Return (X, Y) of the center of cell containing provided text 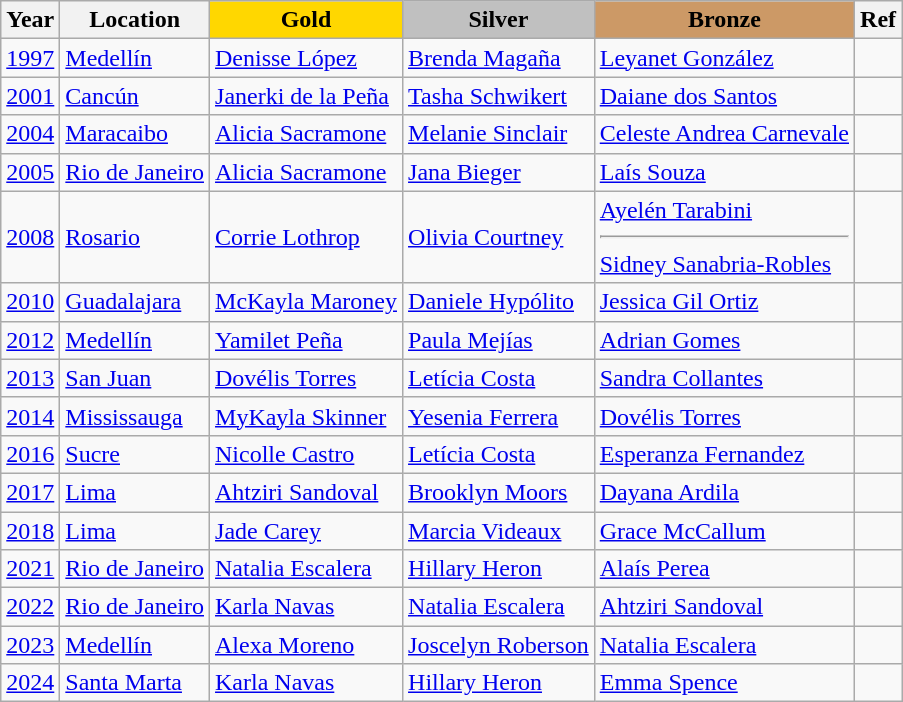
2012 (30, 340)
Rosario (135, 237)
Guadalajara (135, 302)
Melanie Sinclair (499, 134)
2008 (30, 237)
Brenda Magaña (499, 58)
Nicolle Castro (306, 454)
Denisse López (306, 58)
Corrie Lothrop (306, 237)
Janerki de la Peña (306, 96)
Tasha Schwikert (499, 96)
Gold (306, 20)
2014 (30, 416)
2016 (30, 454)
Location (135, 20)
Maracaibo (135, 134)
2017 (30, 492)
Leyanet González (724, 58)
Daiane dos Santos (724, 96)
Jessica Gil Ortiz (724, 302)
2024 (30, 683)
2023 (30, 645)
Bronze (724, 20)
Joscelyn Roberson (499, 645)
Esperanza Fernandez (724, 454)
McKayla Maroney (306, 302)
Alaís Perea (724, 569)
Mississauga (135, 416)
Santa Marta (135, 683)
Yesenia Ferrera (499, 416)
Dayana Ardila (724, 492)
2005 (30, 172)
2001 (30, 96)
Jade Carey (306, 531)
Paula Mejías (499, 340)
Sucre (135, 454)
Laís Souza (724, 172)
Olivia Courtney (499, 237)
2010 (30, 302)
Adrian Gomes (724, 340)
2004 (30, 134)
2018 (30, 531)
Ayelén Tarabini Sidney Sanabria-Robles (724, 237)
Sandra Collantes (724, 378)
Year (30, 20)
Ref (878, 20)
Celeste Andrea Carnevale (724, 134)
1997 (30, 58)
Cancún (135, 96)
2022 (30, 607)
Daniele Hypólito (499, 302)
2021 (30, 569)
Emma Spence (724, 683)
Brooklyn Moors (499, 492)
MyKayla Skinner (306, 416)
Marcia Videaux (499, 531)
Jana Bieger (499, 172)
Silver (499, 20)
San Juan (135, 378)
2013 (30, 378)
Yamilet Peña (306, 340)
Grace McCallum (724, 531)
Alexa Moreno (306, 645)
